Detect which cell encompasses the target text, then output its [x, y] center coordinate. 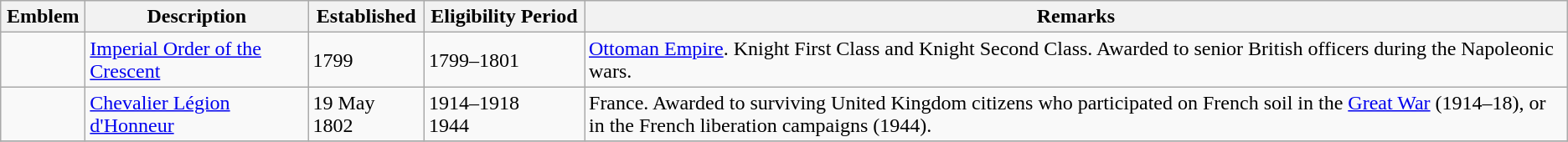
1799–1801 [504, 60]
Eligibility Period [504, 17]
Emblem [44, 17]
Imperial Order of the Crescent [197, 60]
Remarks [1076, 17]
19 May 1802 [367, 114]
Ottoman Empire. Knight First Class and Knight Second Class. Awarded to senior British officers during the Napoleonic wars. [1076, 60]
Established [367, 17]
Chevalier Légion d'Honneur [197, 114]
1914–19181944 [504, 114]
Description [197, 17]
1799 [367, 60]
